Return (X, Y) of the center of cell containing provided text 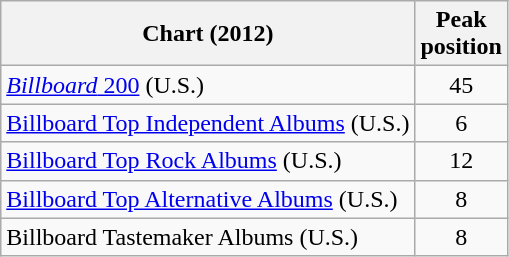
6 (461, 123)
Chart (2012) (208, 34)
12 (461, 161)
Billboard Tastemaker Albums (U.S.) (208, 237)
Billboard 200 (U.S.) (208, 85)
45 (461, 85)
Peakposition (461, 34)
Billboard Top Alternative Albums (U.S.) (208, 199)
Billboard Top Independent Albums (U.S.) (208, 123)
Billboard Top Rock Albums (U.S.) (208, 161)
